Return [X, Y] of the center of cell containing provided text 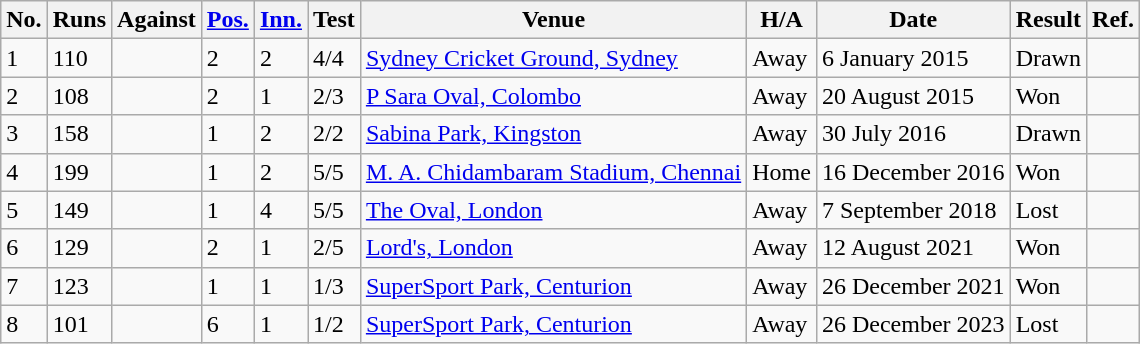
P Sara Oval, Colombo [553, 96]
123 [79, 286]
Inn. [280, 20]
16 December 2016 [913, 172]
2/2 [334, 134]
H/A [782, 20]
158 [79, 134]
Sabina Park, Kingston [553, 134]
3 [24, 134]
Date [913, 20]
Sydney Cricket Ground, Sydney [553, 58]
2/3 [334, 96]
8 [24, 324]
1/3 [334, 286]
The Oval, London [553, 210]
Result [1048, 20]
26 December 2023 [913, 324]
Pos. [228, 20]
Test [334, 20]
129 [79, 248]
149 [79, 210]
30 July 2016 [913, 134]
Lord's, London [553, 248]
2/5 [334, 248]
Home [782, 172]
Runs [79, 20]
Venue [553, 20]
No. [24, 20]
110 [79, 58]
7 September 2018 [913, 210]
Ref. [1114, 20]
26 December 2021 [913, 286]
101 [79, 324]
M. A. Chidambaram Stadium, Chennai [553, 172]
199 [79, 172]
5 [24, 210]
12 August 2021 [913, 248]
6 January 2015 [913, 58]
1/2 [334, 324]
Against [157, 20]
20 August 2015 [913, 96]
7 [24, 286]
4/4 [334, 58]
108 [79, 96]
